Provide the (x, y) coordinate of the cell's center where the given text is located.  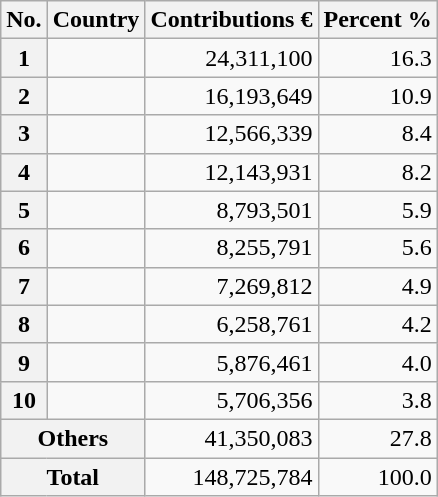
3 (24, 134)
12,566,339 (232, 134)
4 (24, 172)
8,793,501 (232, 210)
7,269,812 (232, 286)
Percent % (378, 20)
5 (24, 210)
Others (73, 438)
16.3 (378, 58)
100.0 (378, 477)
2 (24, 96)
9 (24, 362)
Contributions € (232, 20)
Total (73, 477)
6,258,761 (232, 324)
Country (96, 20)
41,350,083 (232, 438)
4.0 (378, 362)
5.6 (378, 248)
3.8 (378, 400)
10.9 (378, 96)
5,706,356 (232, 400)
27.8 (378, 438)
8.4 (378, 134)
8.2 (378, 172)
10 (24, 400)
16,193,649 (232, 96)
148,725,784 (232, 477)
4.9 (378, 286)
8,255,791 (232, 248)
6 (24, 248)
5,876,461 (232, 362)
24,311,100 (232, 58)
8 (24, 324)
No. (24, 20)
7 (24, 286)
12,143,931 (232, 172)
5.9 (378, 210)
1 (24, 58)
4.2 (378, 324)
